Return (X, Y) of the center of cell containing provided text 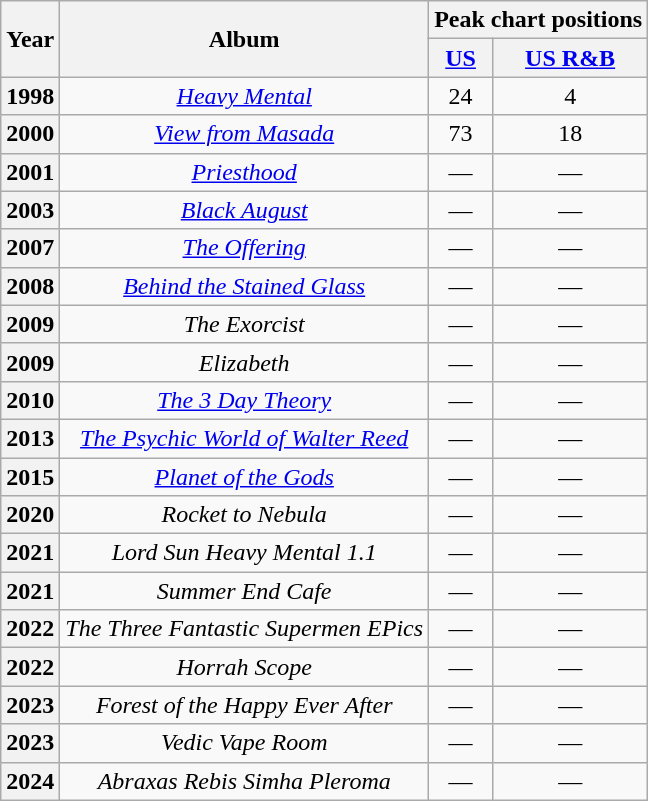
2015 (30, 477)
2000 (30, 134)
The Three Fantastic Supermen EPics (244, 629)
Priesthood (244, 172)
Black August (244, 210)
Planet of the Gods (244, 477)
73 (461, 134)
Rocket to Nebula (244, 515)
Behind the Stained Glass (244, 286)
The Offering (244, 248)
Lord Sun Heavy Mental 1.1 (244, 553)
1998 (30, 96)
Abraxas Rebis Simha Pleroma (244, 781)
2020 (30, 515)
2013 (30, 438)
Forest of the Happy Ever After (244, 705)
Heavy Mental (244, 96)
2007 (30, 248)
The Psychic World of Walter Reed (244, 438)
Year (30, 39)
24 (461, 96)
Vedic Vape Room (244, 743)
2003 (30, 210)
4 (570, 96)
2001 (30, 172)
US R&B (570, 58)
18 (570, 134)
The Exorcist (244, 324)
Album (244, 39)
Horrah Scope (244, 667)
2024 (30, 781)
The 3 Day Theory (244, 400)
2008 (30, 286)
US (461, 58)
2010 (30, 400)
Summer End Cafe (244, 591)
Peak chart positions (538, 20)
Elizabeth (244, 362)
View from Masada (244, 134)
